Identify which cell holds the provided text, then report its [X, Y] central coordinate. 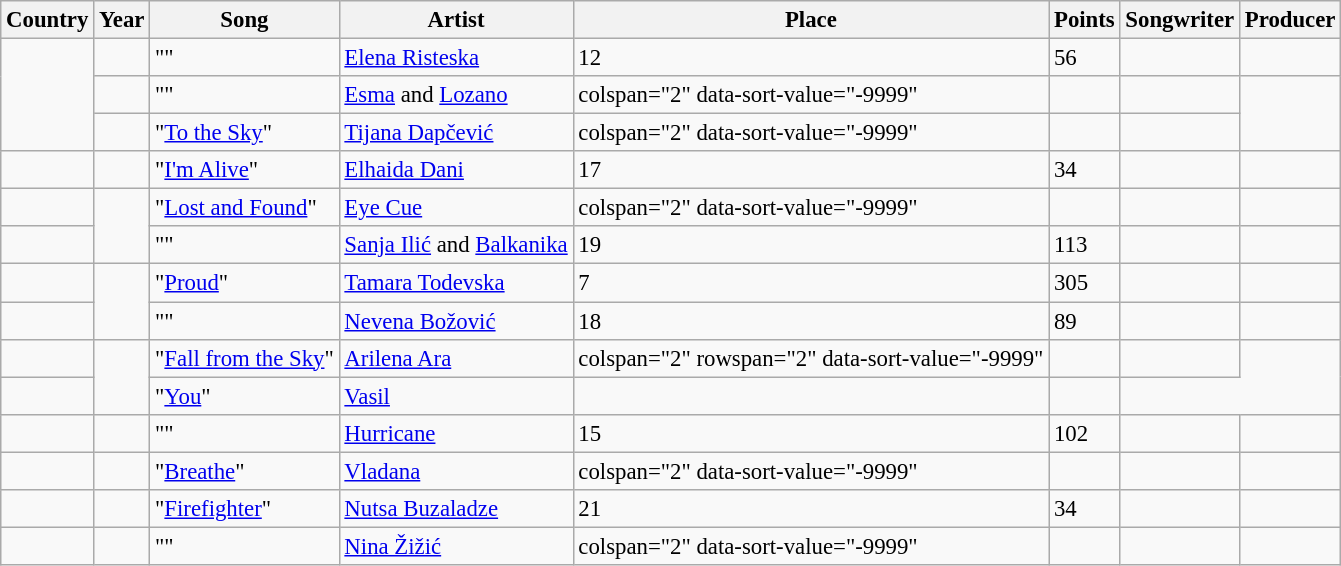
Year [122, 20]
Nevena Božović [456, 321]
Nutsa Buzaladze [456, 509]
Arilena Ara [456, 358]
Nina Žižić [456, 546]
"To the Sky" [244, 133]
Place [811, 20]
305 [1084, 283]
Eye Cue [456, 208]
Hurricane [456, 433]
Song [244, 20]
89 [1084, 321]
Songwriter [1180, 20]
Vasil [456, 396]
"Breathe" [244, 471]
Country [48, 20]
"Lost and Found" [244, 208]
"You" [244, 396]
Tijana Dapčević [456, 133]
"Fall from the Sky" [244, 358]
12 [811, 58]
Artist [456, 20]
19 [811, 245]
7 [811, 283]
102 [1084, 433]
15 [811, 433]
18 [811, 321]
"I'm Alive" [244, 170]
Producer [1290, 20]
Elhaida Dani [456, 170]
Esma and Lozano [456, 95]
Tamara Todevska [456, 283]
Elena Risteska [456, 58]
"Proud" [244, 283]
Vladana [456, 471]
113 [1084, 245]
Sanja Ilić and Balkanika [456, 245]
colspan="2" rowspan="2" data-sort-value="-9999" [811, 358]
21 [811, 509]
"Firefighter" [244, 509]
17 [811, 170]
Points [1084, 20]
56 [1084, 58]
